Capture the cell that displays the provided text and extract its (X, Y) central coordinate. 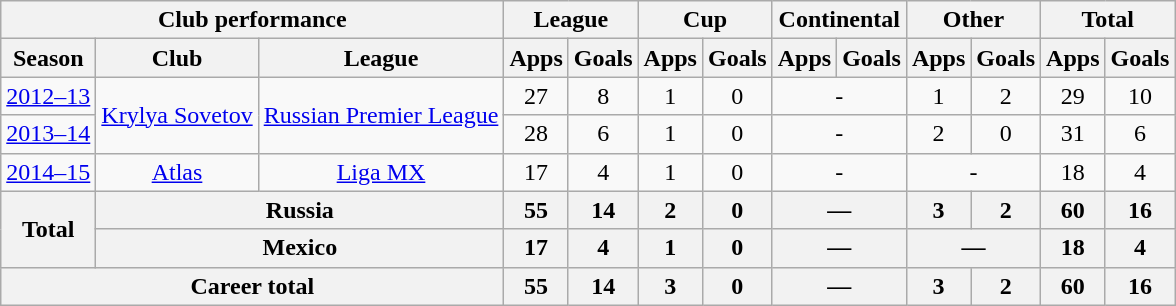
Russia (300, 210)
Krylya Sovetov (177, 115)
10 (1140, 96)
Other (973, 20)
Mexico (300, 248)
31 (1073, 134)
28 (536, 134)
29 (1073, 96)
Career total (252, 286)
Season (48, 58)
Continental (839, 20)
Liga MX (381, 172)
2012–13 (48, 96)
2014–15 (48, 172)
Russian Premier League (381, 115)
Club performance (252, 20)
27 (536, 96)
8 (603, 96)
Club (177, 58)
2013–14 (48, 134)
Cup (705, 20)
Atlas (177, 172)
